Determine the (X, Y) coordinate at the center of the cell enclosing the given text.  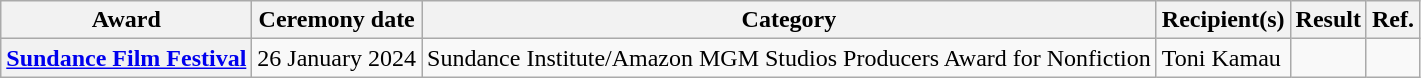
26 January 2024 (337, 58)
Sundance Institute/Amazon MGM Studios Producers Award for Nonfiction (790, 58)
Award (126, 20)
Toni Kamau (1223, 58)
Ref. (1392, 20)
Category (790, 20)
Recipient(s) (1223, 20)
Result (1328, 20)
Sundance Film Festival (126, 58)
Ceremony date (337, 20)
